Determine the [X, Y] coordinate at the center of the cell enclosing the given text.  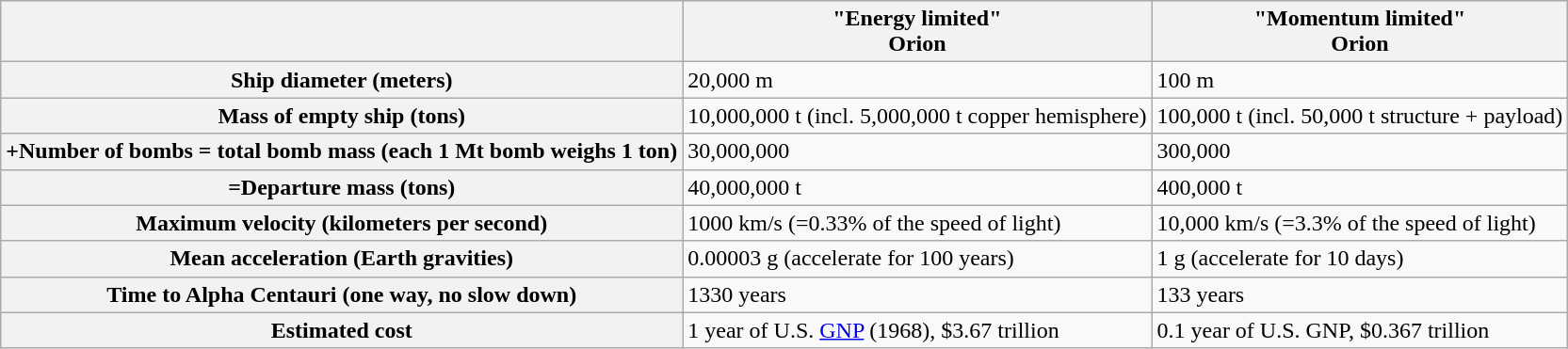
1330 years [917, 294]
100,000 t (incl. 50,000 t structure + payload) [1360, 116]
0.00003 g (accelerate for 100 years) [917, 259]
1 g (accelerate for 10 days) [1360, 259]
0.1 year of U.S. GNP, $0.367 trillion [1360, 330]
Ship diameter (meters) [342, 80]
+Number of bombs = total bomb mass (each 1 Mt bomb weighs 1 ton) [342, 151]
"Momentum limited"Orion [1360, 32]
Mean acceleration (Earth gravities) [342, 259]
Maximum velocity (kilometers per second) [342, 223]
300,000 [1360, 151]
40,000,000 t [917, 187]
1 year of U.S. GNP (1968), $3.67 trillion [917, 330]
Time to Alpha Centauri (one way, no slow down) [342, 294]
20,000 m [917, 80]
1000 km/s (=0.33% of the speed of light) [917, 223]
=Departure mass (tons) [342, 187]
10,000 km/s (=3.3% of the speed of light) [1360, 223]
10,000,000 t (incl. 5,000,000 t copper hemisphere) [917, 116]
400,000 t [1360, 187]
30,000,000 [917, 151]
"Energy limited"Orion [917, 32]
100 m [1360, 80]
133 years [1360, 294]
Estimated cost [342, 330]
Mass of empty ship (tons) [342, 116]
